Search for the cell housing the specified text and yield its (x, y) center coordinate. 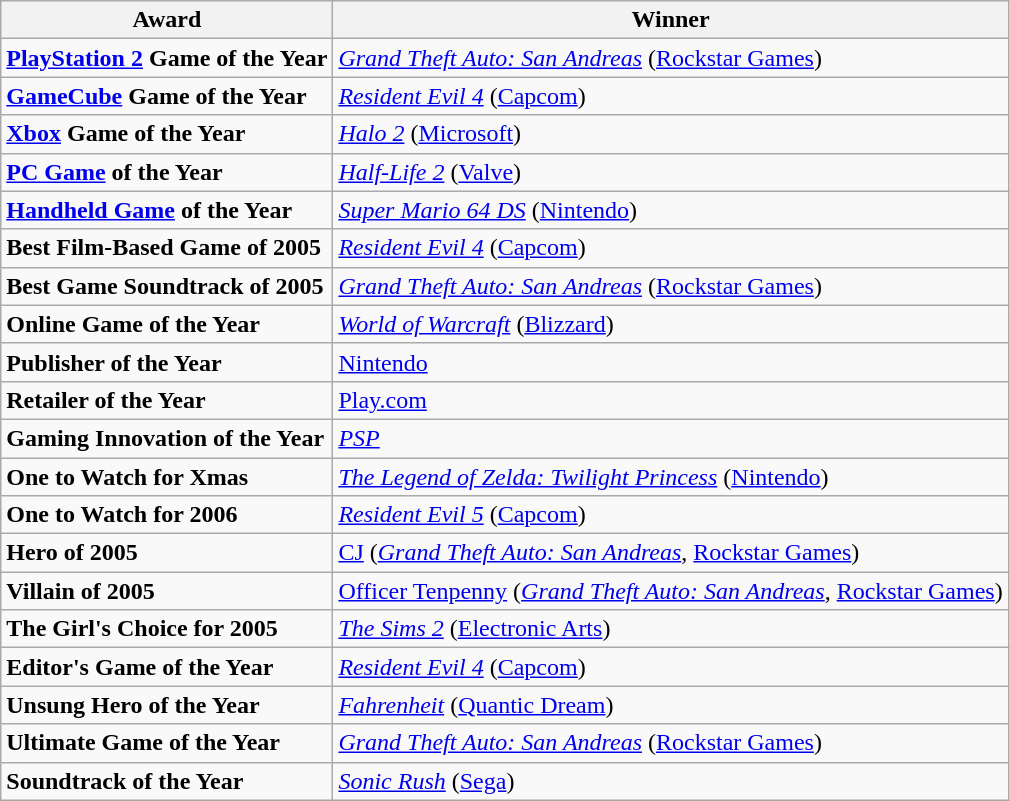
Super Mario 64 DS (Nintendo) (670, 210)
Unsung Hero of the Year (167, 705)
Halo 2 (Microsoft) (670, 134)
Sonic Rush (Sega) (670, 781)
Ultimate Game of the Year (167, 743)
The Girl's Choice for 2005 (167, 629)
Xbox Game of the Year (167, 134)
Best Film-Based Game of 2005 (167, 248)
Award (167, 20)
World of Warcraft (Blizzard) (670, 324)
Online Game of the Year (167, 324)
Play.com (670, 400)
Fahrenheit (Quantic Dream) (670, 705)
GameCube Game of the Year (167, 96)
PC Game of the Year (167, 172)
Soundtrack of the Year (167, 781)
Publisher of the Year (167, 362)
Nintendo (670, 362)
The Sims 2 (Electronic Arts) (670, 629)
Gaming Innovation of the Year (167, 438)
Winner (670, 20)
Half-Life 2 (Valve) (670, 172)
Editor's Game of the Year (167, 667)
PlayStation 2 Game of the Year (167, 58)
The Legend of Zelda: Twilight Princess (Nintendo) (670, 477)
Retailer of the Year (167, 400)
CJ (Grand Theft Auto: San Andreas, Rockstar Games) (670, 553)
Officer Tenpenny (Grand Theft Auto: San Andreas, Rockstar Games) (670, 591)
One to Watch for Xmas (167, 477)
Villain of 2005 (167, 591)
Resident Evil 5 (Capcom) (670, 515)
Handheld Game of the Year (167, 210)
One to Watch for 2006 (167, 515)
Best Game Soundtrack of 2005 (167, 286)
Hero of 2005 (167, 553)
PSP (670, 438)
